From the cell containing the given text, extract its center point as [X, Y] coordinate. 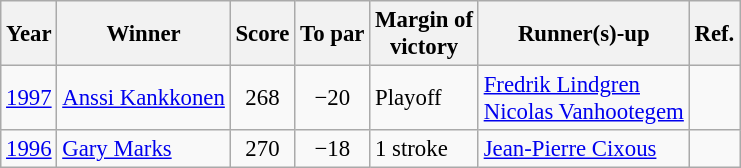
Year [29, 34]
Anssi Kankkonen [144, 98]
Gary Marks [144, 149]
1996 [29, 149]
Ref. [714, 34]
1997 [29, 98]
Score [262, 34]
Winner [144, 34]
1 stroke [424, 149]
Jean-Pierre Cixous [584, 149]
Margin ofvictory [424, 34]
270 [262, 149]
Playoff [424, 98]
To par [332, 34]
Runner(s)-up [584, 34]
268 [262, 98]
−20 [332, 98]
−18 [332, 149]
Fredrik Lindgren Nicolas Vanhootegem [584, 98]
